Search for the cell housing the specified text and yield its [X, Y] center coordinate. 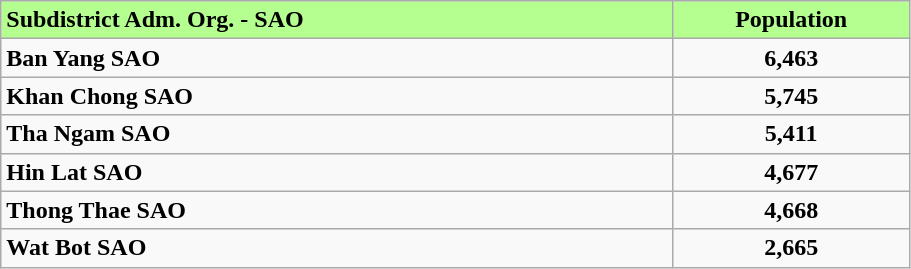
5,411 [791, 134]
Population [791, 20]
Tha Ngam SAO [337, 134]
Subdistrict Adm. Org. - SAO [337, 20]
2,665 [791, 248]
Khan Chong SAO [337, 96]
Ban Yang SAO [337, 58]
6,463 [791, 58]
4,677 [791, 172]
5,745 [791, 96]
Thong Thae SAO [337, 210]
Hin Lat SAO [337, 172]
Wat Bot SAO [337, 248]
4,668 [791, 210]
